Detect which cell encompasses the target text, then output its [X, Y] center coordinate. 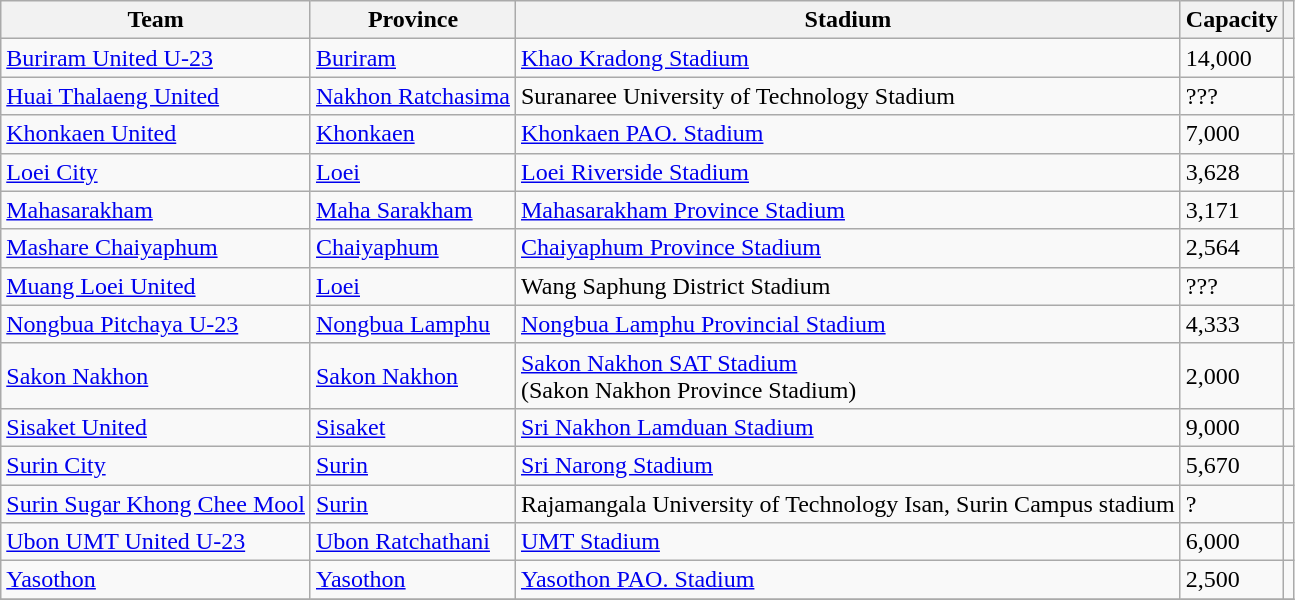
7,000 [1232, 134]
? [1232, 503]
Buriram [412, 58]
Sri Narong Stadium [848, 465]
Chaiyaphum [412, 248]
6,000 [1232, 542]
Sisaket United [156, 427]
Wang Saphung District Stadium [848, 286]
Yasothon PAO. Stadium [848, 580]
Mahasarakham Province Stadium [848, 210]
2,500 [1232, 580]
9,000 [1232, 427]
Sakon Nakhon SAT Stadium(Sakon Nakhon Province Stadium) [848, 376]
Sri Nakhon Lamduan Stadium [848, 427]
Khonkaen [412, 134]
3,171 [1232, 210]
Surin City [156, 465]
Ubon Ratchathani [412, 542]
Nongbua Lamphu Provincial Stadium [848, 324]
Maha Sarakham [412, 210]
2,000 [1232, 376]
4,333 [1232, 324]
Sisaket [412, 427]
Ubon UMT United U-23 [156, 542]
Team [156, 20]
Rajamangala University of Technology Isan, Surin Campus stadium [848, 503]
Chaiyaphum Province Stadium [848, 248]
5,670 [1232, 465]
Huai Thalaeng United [156, 96]
Buriram United U-23 [156, 58]
Khonkaen PAO. Stadium [848, 134]
Nongbua Pitchaya U-23 [156, 324]
Muang Loei United [156, 286]
Mashare Chaiyaphum [156, 248]
Nakhon Ratchasima [412, 96]
Province [412, 20]
Loei Riverside Stadium [848, 172]
Loei City [156, 172]
3,628 [1232, 172]
UMT Stadium [848, 542]
Suranaree University of Technology Stadium [848, 96]
Khonkaen United [156, 134]
Mahasarakham [156, 210]
Surin Sugar Khong Chee Mool [156, 503]
Khao Kradong Stadium [848, 58]
Capacity [1232, 20]
2,564 [1232, 248]
Nongbua Lamphu [412, 324]
Stadium [848, 20]
14,000 [1232, 58]
